Scan for the cell matching the given text and deliver its (X, Y) coordinate at center. 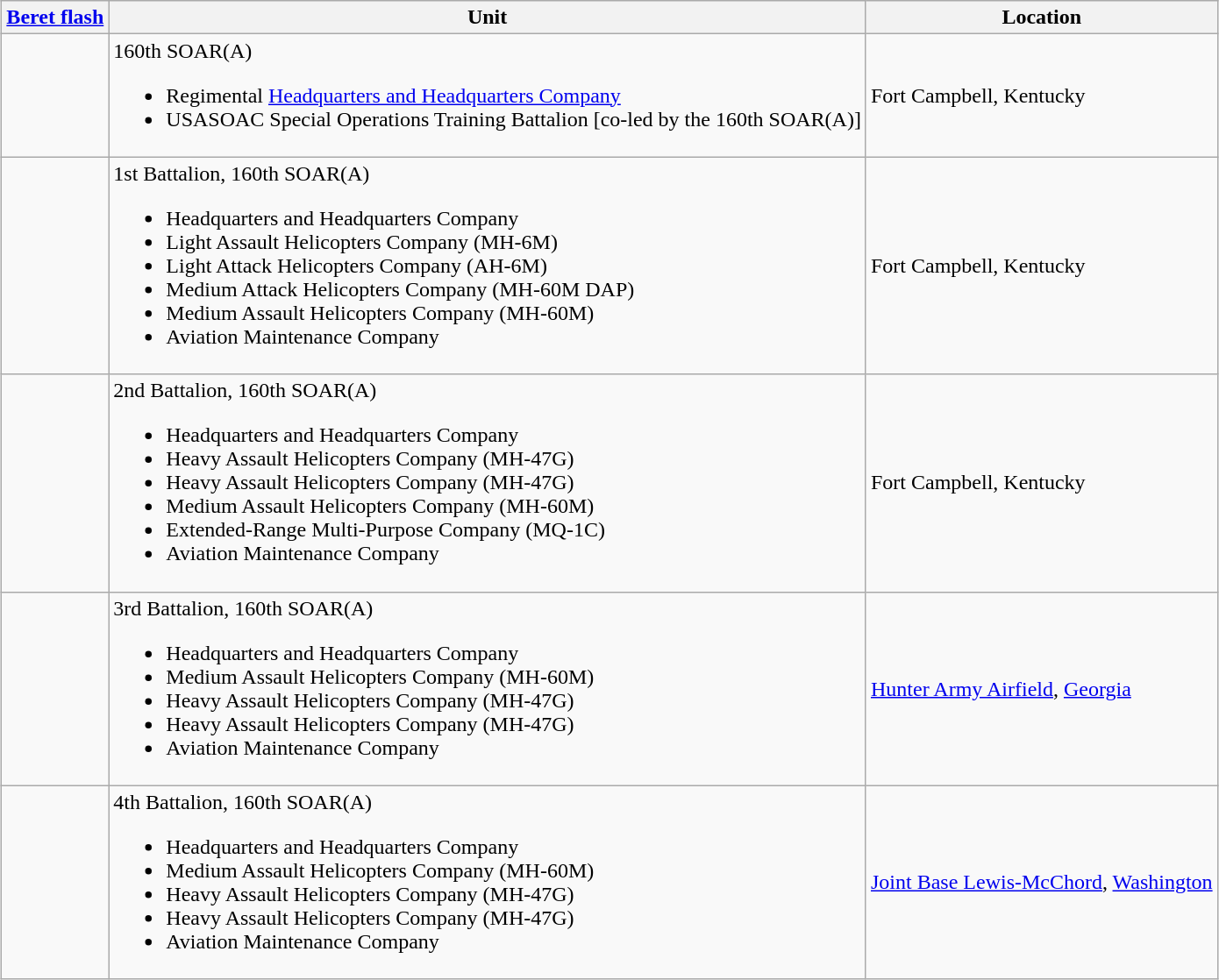
160th SOAR(A)Regimental Headquarters and Headquarters CompanyUSASOAC Special Operations Training Battalion [co-led by the 160th SOAR(A)] (488, 96)
Beret flash (55, 18)
Hunter Army Airfield, Georgia (1042, 689)
Joint Base Lewis-McChord, Washington (1042, 882)
Location (1042, 18)
Unit (488, 18)
